From the cell containing the given text, extract its center point as [x, y] coordinate. 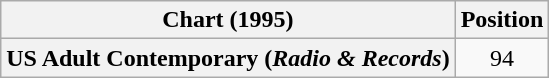
Position [502, 20]
US Adult Contemporary (Radio & Records) [228, 58]
Chart (1995) [228, 20]
94 [502, 58]
